Return (X, Y) of the center of cell containing provided text 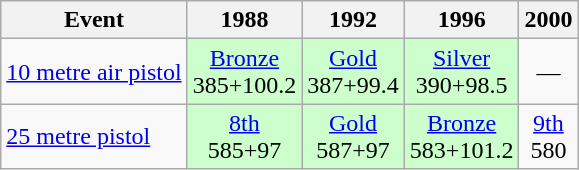
9th580 (548, 136)
Silver390+98.5 (462, 72)
10 metre air pistol (94, 72)
Gold387+99.4 (354, 72)
1988 (244, 20)
Gold587+97 (354, 136)
Bronze385+100.2 (244, 72)
1992 (354, 20)
25 metre pistol (94, 136)
1996 (462, 20)
Bronze583+101.2 (462, 136)
2000 (548, 20)
8th585+97 (244, 136)
— (548, 72)
Event (94, 20)
